Scan for the cell matching the given text and deliver its (x, y) coordinate at center. 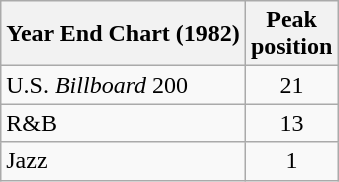
R&B (124, 123)
U.S. Billboard 200 (124, 85)
Peakposition (291, 34)
21 (291, 85)
13 (291, 123)
1 (291, 161)
Year End Chart (1982) (124, 34)
Jazz (124, 161)
